Locate the cell with the specified text and output its [X, Y] center coordinate. 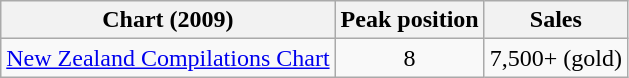
7,500+ (gold) [556, 58]
Peak position [410, 20]
Sales [556, 20]
New Zealand Compilations Chart [168, 58]
Chart (2009) [168, 20]
8 [410, 58]
